Return (X, Y) of the center of cell containing provided text 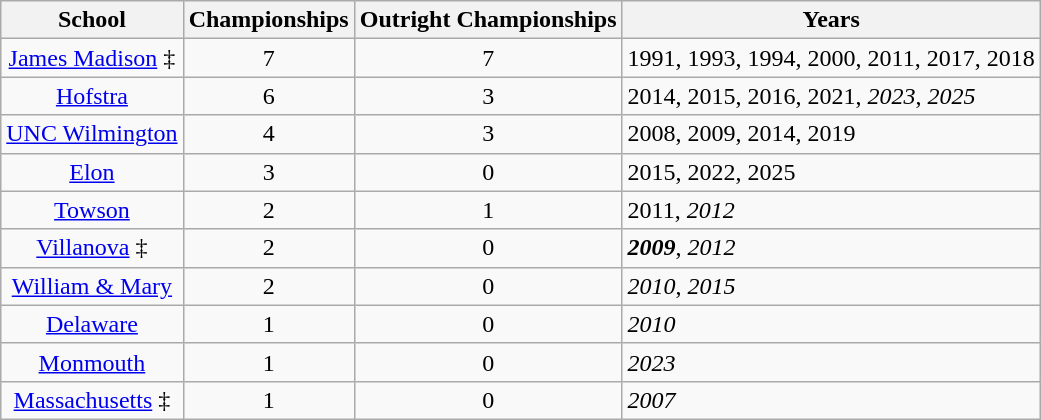
4 (268, 134)
Towson (92, 210)
Delaware (92, 324)
Villanova ‡ (92, 248)
James Madison ‡ (92, 58)
1991, 1993, 1994, 2000, 2011, 2017, 2018 (831, 58)
UNC Wilmington (92, 134)
William & Mary (92, 286)
Monmouth (92, 362)
Years (831, 20)
Outright Championships (488, 20)
2014, 2015, 2016, 2021, 2023, 2025 (831, 96)
2011, 2012 (831, 210)
6 (268, 96)
2023 (831, 362)
Massachusetts ‡ (92, 400)
School (92, 20)
2015, 2022, 2025 (831, 172)
Championships (268, 20)
Hofstra (92, 96)
2008, 2009, 2014, 2019 (831, 134)
2010 (831, 324)
Elon (92, 172)
2010, 2015 (831, 286)
2009, 2012 (831, 248)
2007 (831, 400)
